Output the (x, y) coordinate of the center of the cell containing the given text.  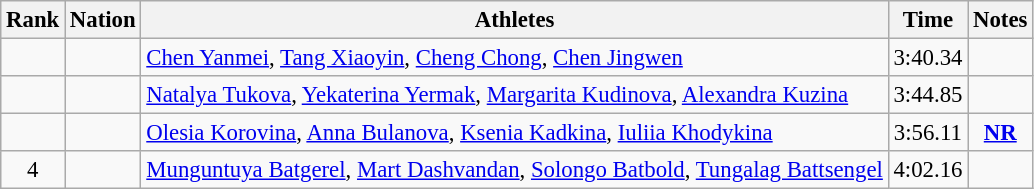
4 (33, 170)
Nation (103, 20)
Athletes (514, 20)
3:40.34 (928, 58)
Notes (1000, 20)
NR (1000, 133)
3:56.11 (928, 133)
Munguntuya Batgerel, Mart Dashvandan, Solongo Batbold, Tungalag Battsengel (514, 170)
Natalya Tukova, Yekaterina Yermak, Margarita Kudinova, Alexandra Kuzina (514, 95)
Time (928, 20)
4:02.16 (928, 170)
Rank (33, 20)
3:44.85 (928, 95)
Olesia Korovina, Anna Bulanova, Ksenia Kadkina, Iuliia Khodykina (514, 133)
Chen Yanmei, Tang Xiaoyin, Cheng Chong, Chen Jingwen (514, 58)
